Pinpoint the cell where the given text exists, returning its (x, y) midpoint coordinate. 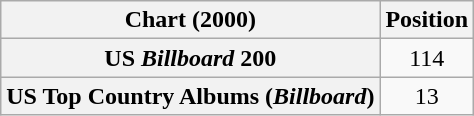
Chart (2000) (190, 20)
US Top Country Albums (Billboard) (190, 96)
114 (427, 58)
US Billboard 200 (190, 58)
Position (427, 20)
13 (427, 96)
